Return the (X, Y) coordinate for the center point of the cell that contains the specified text.  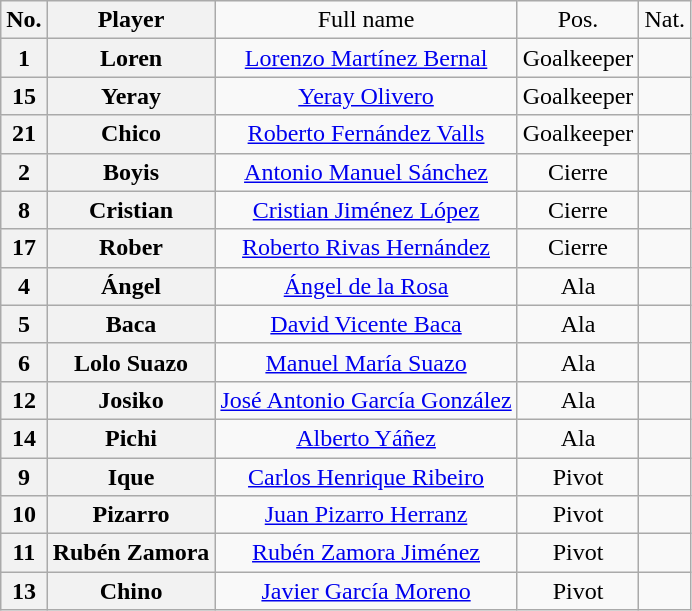
Ique (131, 477)
Roberto Fernández Valls (366, 134)
11 (24, 553)
17 (24, 248)
Alberto Yáñez (366, 438)
Juan Pizarro Herranz (366, 515)
13 (24, 591)
Chico (131, 134)
6 (24, 362)
4 (24, 286)
Player (131, 20)
12 (24, 400)
Ángel de la Rosa (366, 286)
Lorenzo Martínez Bernal (366, 58)
9 (24, 477)
Rubén Zamora Jiménez (366, 553)
5 (24, 324)
Lolo Suazo (131, 362)
Ángel (131, 286)
Yeray Olivero (366, 96)
2 (24, 172)
Loren (131, 58)
1 (24, 58)
José Antonio García González (366, 400)
Roberto Rivas Hernández (366, 248)
10 (24, 515)
8 (24, 210)
No. (24, 20)
Full name (366, 20)
15 (24, 96)
Nat. (665, 20)
Cristian (131, 210)
Manuel María Suazo (366, 362)
Yeray (131, 96)
Boyis (131, 172)
Pizarro (131, 515)
Pichi (131, 438)
Pos. (578, 20)
Baca (131, 324)
David Vicente Baca (366, 324)
Rober (131, 248)
Carlos Henrique Ribeiro (366, 477)
Javier García Moreno (366, 591)
21 (24, 134)
14 (24, 438)
Chino (131, 591)
Cristian Jiménez López (366, 210)
Josiko (131, 400)
Rubén Zamora (131, 553)
Antonio Manuel Sánchez (366, 172)
